Return (X, Y) of the center of cell containing provided text 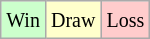
Win (24, 20)
Draw (72, 20)
Loss (126, 20)
